Find where the given text appears and provide that cell's center as (x, y) coordinate. 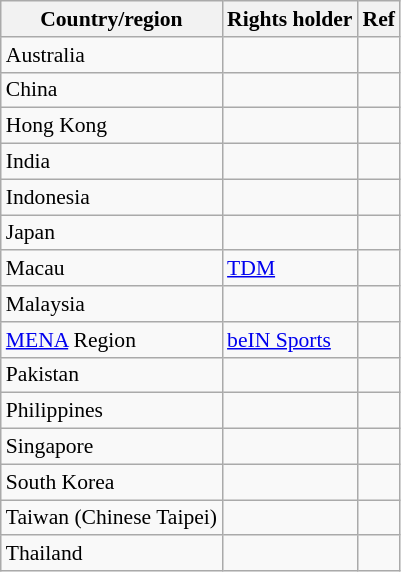
Rights holder (290, 19)
Thailand (112, 554)
Indonesia (112, 197)
Ref (379, 19)
Australia (112, 55)
India (112, 162)
Philippines (112, 411)
Country/region (112, 19)
Taiwan (Chinese Taipei) (112, 518)
Japan (112, 233)
Hong Kong (112, 126)
China (112, 90)
Pakistan (112, 375)
South Korea (112, 482)
Macau (112, 269)
TDM (290, 269)
MENA Region (112, 340)
Singapore (112, 447)
Malaysia (112, 304)
beIN Sports (290, 340)
